Find where the given text appears and provide that cell's center as [x, y] coordinate. 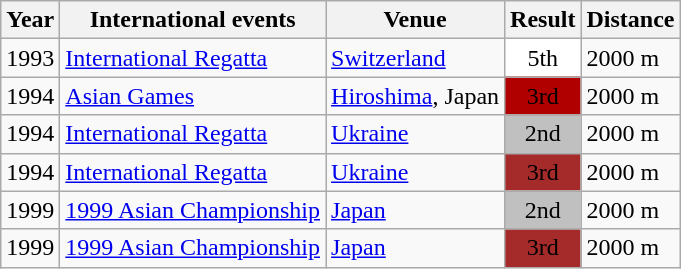
Result [543, 20]
5th [543, 58]
Asian Games [193, 96]
Year [30, 20]
International events [193, 20]
Venue [416, 20]
1993 [30, 58]
Hiroshima, Japan [416, 96]
Distance [630, 20]
Switzerland [416, 58]
